Output the [X, Y] coordinate of the center of the cell containing the given text.  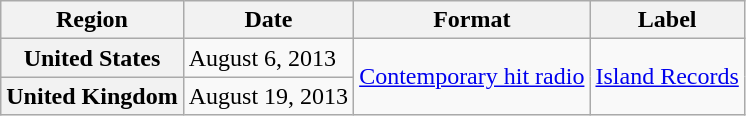
United Kingdom [92, 96]
Format [472, 20]
Island Records [667, 77]
Label [667, 20]
August 19, 2013 [268, 96]
United States [92, 58]
Date [268, 20]
August 6, 2013 [268, 58]
Contemporary hit radio [472, 77]
Region [92, 20]
